Scan for the cell matching the given text and deliver its [X, Y] coordinate at center. 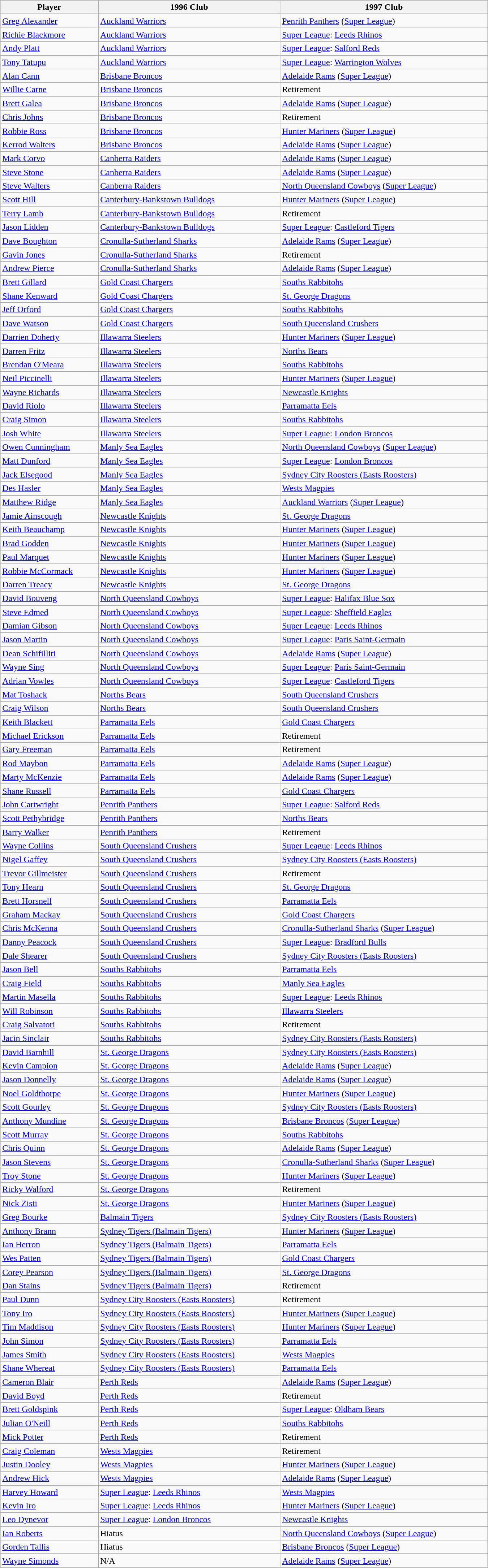
Will Robinson [49, 1011]
Kevin Iro [49, 1506]
Terry Lamb [49, 213]
Craig Field [49, 983]
1997 Club [384, 7]
Jason Bell [49, 969]
Wes Patten [49, 1258]
Brad Godden [49, 543]
Brendan O'Meara [49, 364]
Super League: Bradford Bulls [384, 942]
David Boyd [49, 1396]
Danny Peacock [49, 942]
Robbie Ross [49, 131]
Mark Corvo [49, 158]
Jack Elsegood [49, 475]
Ian Herron [49, 1244]
Anthony Mundine [49, 1121]
Shane Kenward [49, 296]
Greg Bourke [49, 1217]
Darrien Doherty [49, 337]
Graham Mackay [49, 915]
Dave Boughton [49, 241]
Jamie Ainscough [49, 516]
Tim Maddison [49, 1327]
Balmain Tigers [189, 1217]
Craig Simon [49, 420]
Josh White [49, 433]
Nick Zisti [49, 1203]
Shane Whereat [49, 1368]
Chris Johns [49, 117]
Wayne Simonds [49, 1561]
Anthony Brann [49, 1231]
Troy Stone [49, 1176]
James Smith [49, 1355]
Scott Hill [49, 200]
Craig Wilson [49, 708]
Michael Erickson [49, 736]
Cameron Blair [49, 1382]
Martin Masella [49, 997]
Corey Pearson [49, 1272]
Jason Stevens [49, 1162]
Andrew Hick [49, 1478]
Matthew Ridge [49, 502]
Neil Piccinelli [49, 378]
Rod Maybon [49, 763]
Tony Iro [49, 1313]
Leo Dynevor [49, 1520]
Keith Beauchamp [49, 530]
N/A [189, 1561]
Dale Shearer [49, 956]
Robbie McCormack [49, 571]
Gary Freeman [49, 750]
Chris Quinn [49, 1148]
Alan Cann [49, 76]
Jason Donnelly [49, 1080]
Julian O'Neill [49, 1423]
Darren Treacy [49, 584]
Dave Watson [49, 323]
Barry Walker [49, 832]
David Barnhill [49, 1052]
Jacin Sinclair [49, 1038]
Justin Dooley [49, 1464]
Matt Dunford [49, 461]
Steve Stone [49, 172]
Gorden Tallis [49, 1547]
Dan Stains [49, 1286]
Greg Alexander [49, 21]
Richie Blackmore [49, 35]
Andrew Pierce [49, 268]
David Riolo [49, 406]
Craig Coleman [49, 1451]
Paul Dunn [49, 1300]
Willie Carne [49, 90]
Andy Platt [49, 48]
Keith Blackett [49, 722]
David Bouveng [49, 598]
John Cartwright [49, 804]
Gavin Jones [49, 255]
Wayne Richards [49, 392]
John Simon [49, 1341]
Scott Pethybridge [49, 818]
Scott Murray [49, 1135]
Tony Tatupu [49, 62]
Marty McKenzie [49, 777]
Paul Marquet [49, 557]
Brett Galea [49, 103]
Ian Roberts [49, 1533]
Jason Martin [49, 640]
1996 Club [189, 7]
Steve Edmed [49, 612]
Super League: Sheffield Eagles [384, 612]
Trevor Gillmeister [49, 873]
Brett Horsnell [49, 901]
Brett Gillard [49, 282]
Brett Goldspink [49, 1409]
Chris McKenna [49, 928]
Adrian Vowles [49, 681]
Kevin Campion [49, 1066]
Ricky Walford [49, 1189]
Des Hasler [49, 488]
Penrith Panthers (Super League) [384, 21]
Scott Gourley [49, 1107]
Wayne Sing [49, 667]
Dean Schifilliti [49, 653]
Super League: Halifax Blue Sox [384, 598]
Shane Russell [49, 791]
Noel Goldthorpe [49, 1093]
Auckland Warriors (Super League) [384, 502]
Mick Potter [49, 1437]
Owen Cunningham [49, 447]
Craig Salvatori [49, 1024]
Darren Fritz [49, 351]
Wayne Collins [49, 846]
Kerrod Walters [49, 144]
Damian Gibson [49, 626]
Jeff Orford [49, 310]
Mat Toshack [49, 695]
Super League: Oldham Bears [384, 1409]
Steve Walters [49, 186]
Tony Hearn [49, 887]
Jason Lidden [49, 227]
Player [49, 7]
Nigel Gaffey [49, 860]
Super League: Warrington Wolves [384, 62]
Harvey Howard [49, 1492]
